Provide the (x, y) coordinate of the cell's center where the given text is located.  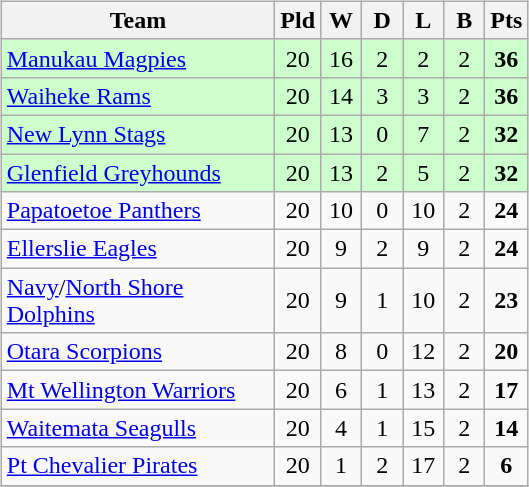
D (382, 20)
Papatoetoe Panthers (138, 211)
23 (506, 300)
Pts (506, 20)
12 (424, 352)
16 (342, 58)
W (342, 20)
Mt Wellington Warriors (138, 390)
7 (424, 134)
8 (342, 352)
Team (138, 20)
Waitemata Seagulls (138, 428)
New Lynn Stags (138, 134)
Otara Scorpions (138, 352)
Ellerslie Eagles (138, 249)
Navy/North Shore Dolphins (138, 300)
4 (342, 428)
Pt Chevalier Pirates (138, 466)
15 (424, 428)
Pld (298, 20)
Waiheke Rams (138, 96)
Glenfield Greyhounds (138, 173)
B (464, 20)
5 (424, 173)
L (424, 20)
Manukau Magpies (138, 58)
